For the text-containing cell, return its midpoint in (X, Y) coordinate format. 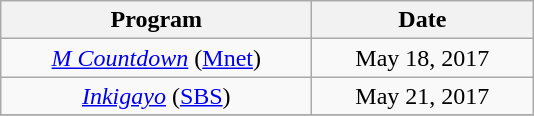
Program (156, 20)
May 18, 2017 (422, 58)
May 21, 2017 (422, 96)
Inkigayo (SBS) (156, 96)
Date (422, 20)
M Countdown (Mnet) (156, 58)
